Find where the given text appears and provide that cell's center as (X, Y) coordinate. 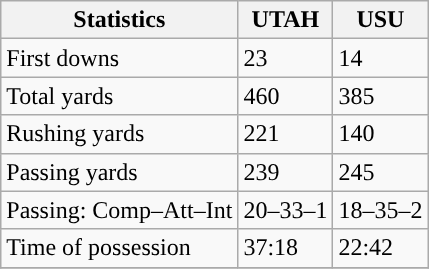
Statistics (120, 20)
22:42 (380, 248)
Total yards (120, 96)
USU (380, 20)
Time of possession (120, 248)
239 (286, 172)
14 (380, 58)
460 (286, 96)
First downs (120, 58)
37:18 (286, 248)
Passing: Comp–Att–Int (120, 210)
UTAH (286, 20)
20–33–1 (286, 210)
385 (380, 96)
18–35–2 (380, 210)
Rushing yards (120, 134)
23 (286, 58)
Passing yards (120, 172)
140 (380, 134)
245 (380, 172)
221 (286, 134)
